Scan for the cell matching the given text and deliver its [X, Y] coordinate at center. 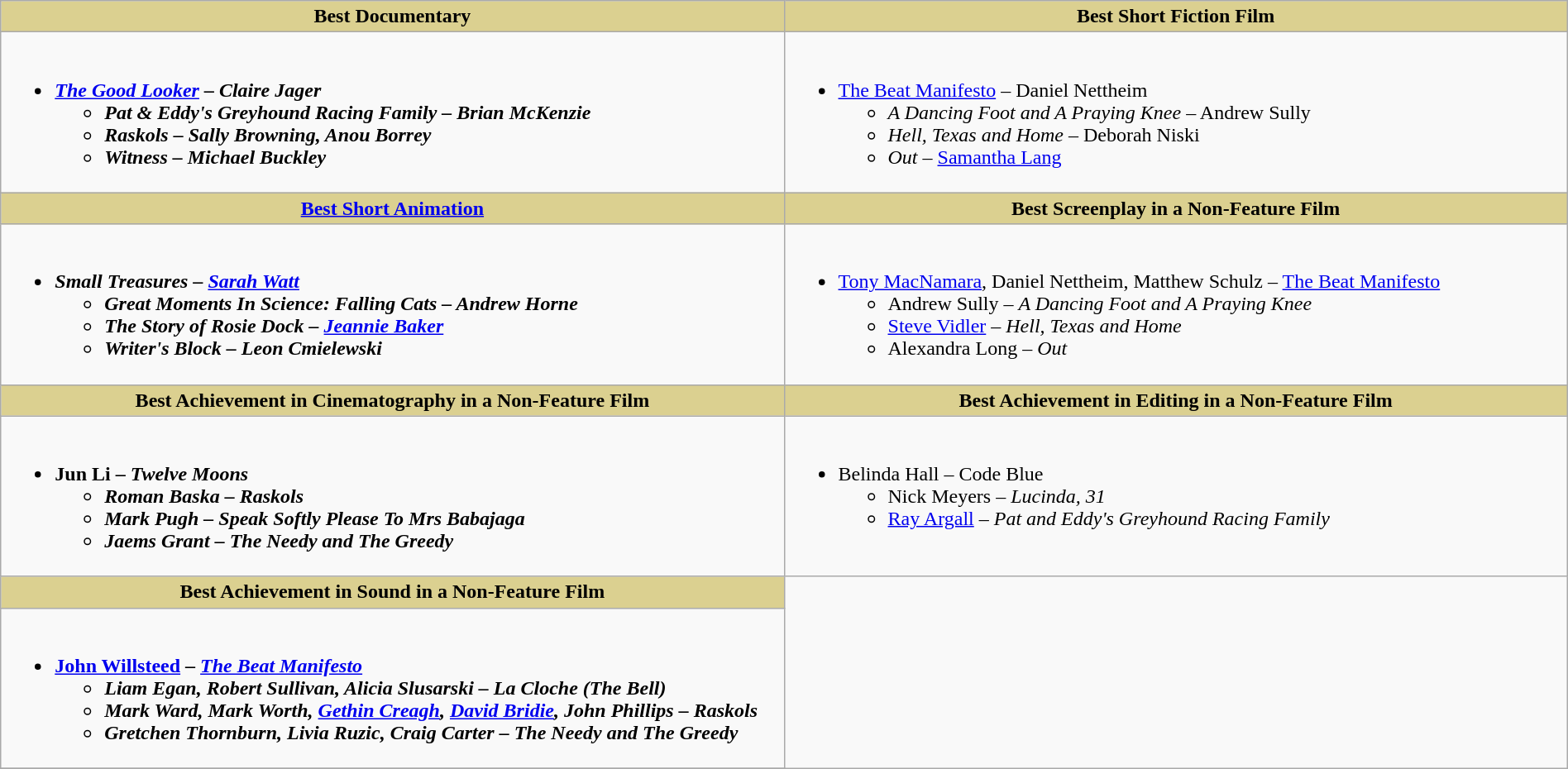
Best Short Fiction Film [1176, 17]
The Good Looker – Claire JagerPat & Eddy's Greyhound Racing Family – Brian McKenzieRaskols – Sally Browning, Anou BorreyWitness – Michael Buckley [392, 112]
Best Documentary [392, 17]
Jun Li – Twelve MoonsRoman Baska – RaskolsMark Pugh – Speak Softly Please To Mrs BabajagaJaems Grant – The Needy and The Greedy [392, 496]
Belinda Hall – Code BlueNick Meyers – Lucinda, 31Ray Argall – Pat and Eddy's Greyhound Racing Family [1176, 496]
Best Screenplay in a Non-Feature Film [1176, 208]
Best Achievement in Editing in a Non-Feature Film [1176, 400]
The Beat Manifesto – Daniel NettheimA Dancing Foot and A Praying Knee – Andrew SullyHell, Texas and Home – Deborah NiskiOut – Samantha Lang [1176, 112]
Best Achievement in Cinematography in a Non-Feature Film [392, 400]
Best Achievement in Sound in a Non-Feature Film [392, 592]
Best Short Animation [392, 208]
